Determine the (X, Y) coordinate at the center of the cell enclosing the given text.  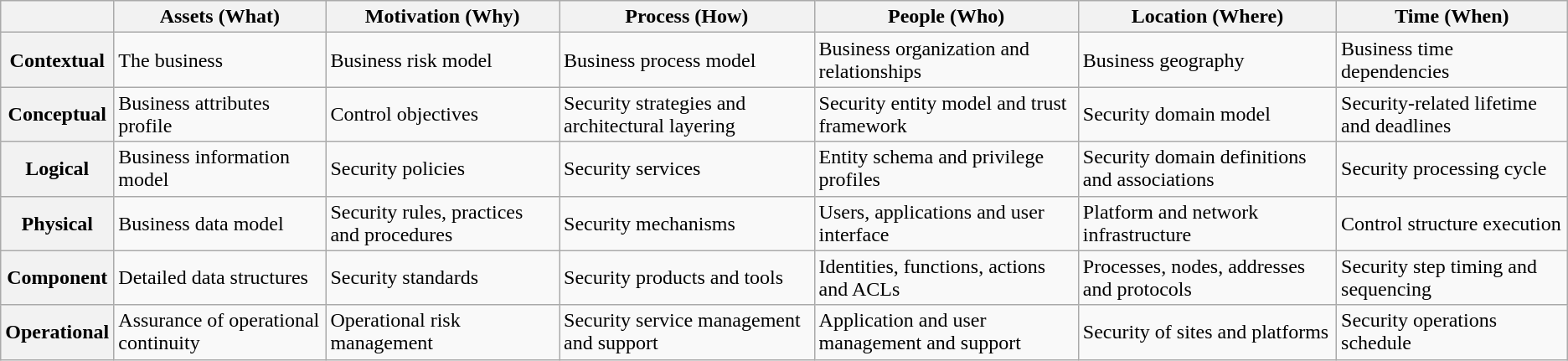
Operational (57, 332)
Security products and tools (687, 278)
Conceptual (57, 114)
Business time dependencies (1452, 60)
Motivation (Why) (442, 17)
Entity schema and privilege profiles (946, 169)
Security services (687, 169)
Business risk model (442, 60)
Security processing cycle (1452, 169)
Security entity model and trust framework (946, 114)
People (Who) (946, 17)
Processes, nodes, addresses and protocols (1207, 278)
Operational risk management (442, 332)
Component (57, 278)
Security of sites and platforms (1207, 332)
The business (219, 60)
Security domain definitions and associations (1207, 169)
Security policies (442, 169)
Business information model (219, 169)
Business data model (219, 223)
Security standards (442, 278)
Physical (57, 223)
Security rules, practices and procedures (442, 223)
Application and user management and support (946, 332)
Assurance of operational continuity (219, 332)
Platform and network infrastructure (1207, 223)
Time (When) (1452, 17)
Security operations schedule (1452, 332)
Business organization and relationships (946, 60)
Control objectives (442, 114)
Contextual (57, 60)
Security domain model (1207, 114)
Business attributes profile (219, 114)
Security service management and support (687, 332)
Security mechanisms (687, 223)
Location (Where) (1207, 17)
Detailed data structures (219, 278)
Logical (57, 169)
Identities, functions, actions and ACLs (946, 278)
Security-related lifetime and deadlines (1452, 114)
Security step timing and sequencing (1452, 278)
Process (How) (687, 17)
Assets (What) (219, 17)
Security strategies and architectural layering (687, 114)
Control structure execution (1452, 223)
Business geography (1207, 60)
Business process model (687, 60)
Users, applications and user interface (946, 223)
